Pinpoint the cell where the given text exists, returning its (x, y) midpoint coordinate. 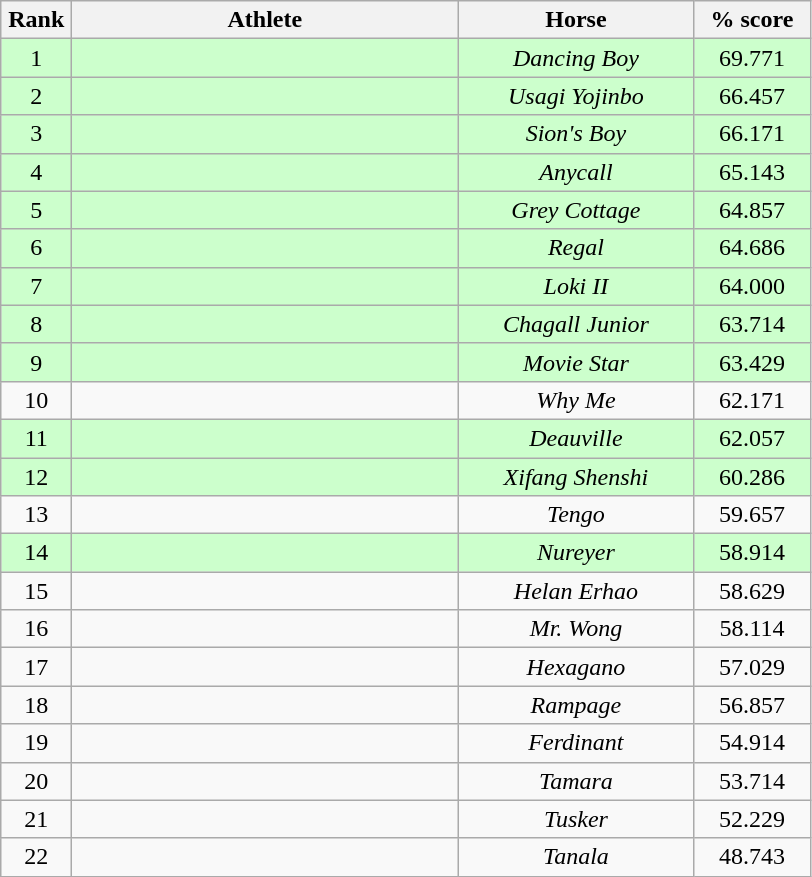
Tanala (576, 857)
10 (36, 400)
66.171 (752, 134)
16 (36, 629)
62.057 (752, 438)
20 (36, 781)
Why Me (576, 400)
Grey Cottage (576, 210)
48.743 (752, 857)
58.914 (752, 553)
9 (36, 362)
64.000 (752, 286)
Athlete (265, 20)
7 (36, 286)
18 (36, 705)
12 (36, 477)
58.629 (752, 591)
56.857 (752, 705)
Deauville (576, 438)
17 (36, 667)
59.657 (752, 515)
5 (36, 210)
Nureyer (576, 553)
Tusker (576, 819)
22 (36, 857)
3 (36, 134)
11 (36, 438)
64.857 (752, 210)
6 (36, 248)
Regal (576, 248)
Dancing Boy (576, 58)
Xifang Shenshi (576, 477)
52.229 (752, 819)
Tamara (576, 781)
19 (36, 743)
65.143 (752, 172)
13 (36, 515)
Rampage (576, 705)
Chagall Junior (576, 324)
Loki II (576, 286)
Hexagano (576, 667)
60.286 (752, 477)
Tengo (576, 515)
Movie Star (576, 362)
66.457 (752, 96)
62.171 (752, 400)
15 (36, 591)
63.429 (752, 362)
57.029 (752, 667)
2 (36, 96)
Horse (576, 20)
4 (36, 172)
Anycall (576, 172)
69.771 (752, 58)
53.714 (752, 781)
Usagi Yojinbo (576, 96)
Ferdinant (576, 743)
Helan Erhao (576, 591)
14 (36, 553)
21 (36, 819)
64.686 (752, 248)
Mr. Wong (576, 629)
Sion's Boy (576, 134)
Rank (36, 20)
% score (752, 20)
54.914 (752, 743)
63.714 (752, 324)
1 (36, 58)
58.114 (752, 629)
8 (36, 324)
